Return (x, y) of the center of cell containing provided text 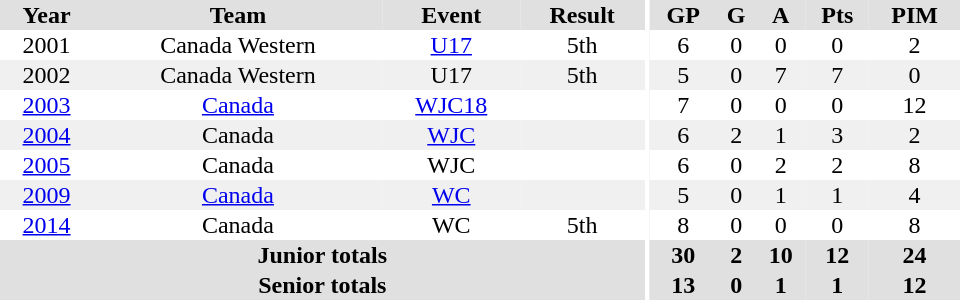
2005 (46, 165)
3 (837, 135)
A (780, 15)
Year (46, 15)
Pts (837, 15)
30 (683, 255)
Senior totals (322, 285)
4 (914, 195)
Team (238, 15)
GP (683, 15)
Junior totals (322, 255)
10 (780, 255)
Result (582, 15)
2009 (46, 195)
2003 (46, 105)
13 (683, 285)
2002 (46, 75)
2004 (46, 135)
24 (914, 255)
WJC18 (452, 105)
2014 (46, 225)
PIM (914, 15)
2001 (46, 45)
Event (452, 15)
G (736, 15)
